For the text-containing cell, return its midpoint in (x, y) coordinate format. 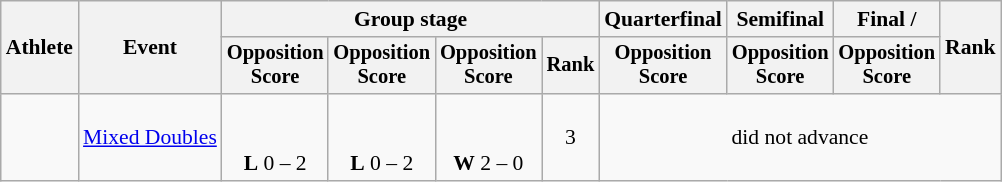
3 (571, 138)
Group stage (410, 19)
Event (150, 48)
did not advance (800, 138)
Final / (886, 19)
Quarterfinal (663, 19)
W 2 – 0 (488, 138)
Athlete (40, 48)
Semifinal (780, 19)
Mixed Doubles (150, 138)
